Capture the cell that displays the provided text and extract its [x, y] central coordinate. 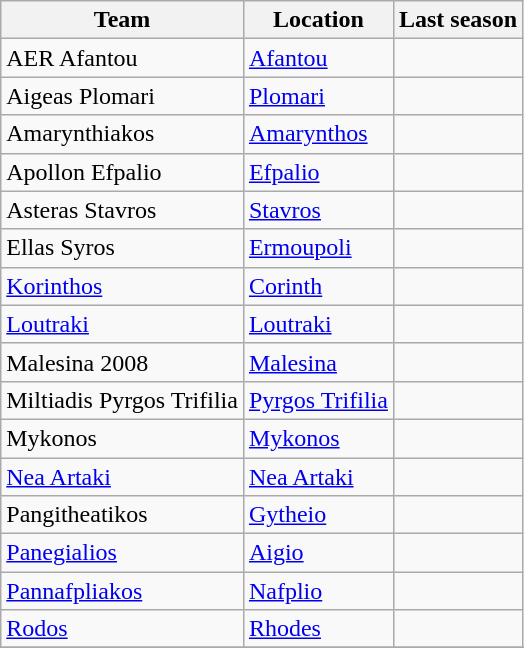
Plomari [318, 96]
Rodos [122, 629]
Last season [458, 20]
Rhodes [318, 629]
Aigeas Plomari [122, 96]
Apollon Efpalio [122, 172]
Miltiadis Pyrgos Trifilia [122, 400]
Afantou [318, 58]
Ellas Syros [122, 248]
Pyrgos Trifilia [318, 400]
Malesina [318, 362]
Efpalio [318, 172]
Location [318, 20]
Malesina 2008 [122, 362]
Gytheio [318, 515]
Nafplio [318, 591]
Ermoupoli [318, 248]
Team [122, 20]
Amarynthos [318, 134]
Amarynthiakos [122, 134]
Pannafpliakos [122, 591]
AER Afantou [122, 58]
Panegialios [122, 553]
Aigio [318, 553]
Pangitheatikos [122, 515]
Korinthos [122, 286]
Corinth [318, 286]
Stavros [318, 210]
Asteras Stavros [122, 210]
